Output the [x, y] coordinate of the center of the cell containing the given text.  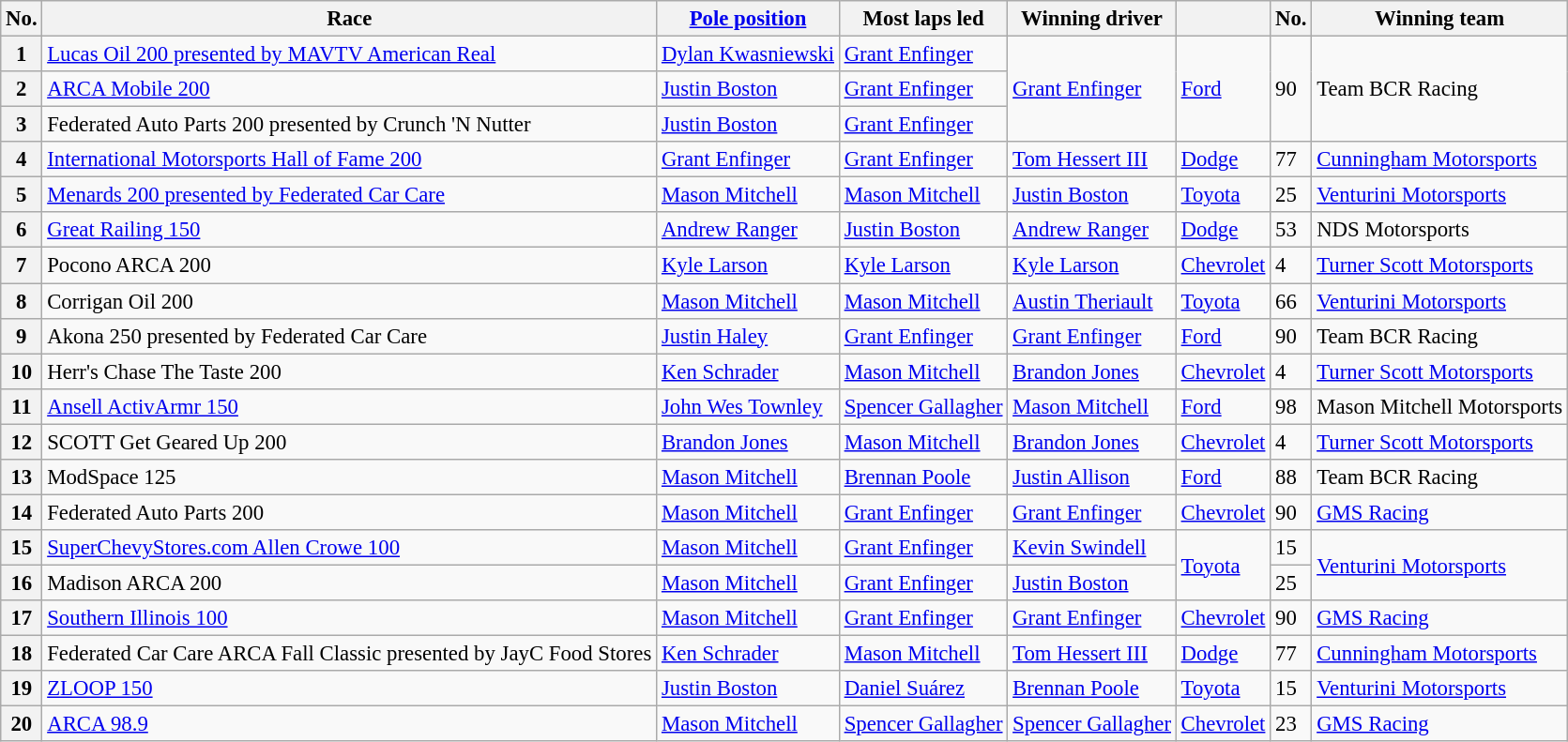
Justin Haley [749, 336]
20 [22, 724]
7 [22, 265]
19 [22, 689]
Mason Mitchell Motorsports [1439, 406]
Most laps led [923, 19]
Winning driver [1092, 19]
ModSpace 125 [349, 477]
ARCA Mobile 200 [349, 89]
10 [22, 371]
Daniel Suárez [923, 689]
Kevin Swindell [1092, 548]
John Wes Townley [749, 406]
Austin Theriault [1092, 301]
98 [1291, 406]
1 [22, 54]
Winning team [1439, 19]
ZLOOP 150 [349, 689]
Pocono ARCA 200 [349, 265]
SuperChevyStores.com Allen Crowe 100 [349, 548]
5 [22, 195]
Pole position [749, 19]
Lucas Oil 200 presented by MAVTV American Real [349, 54]
6 [22, 230]
Race [349, 19]
Ansell ActivArmr 150 [349, 406]
53 [1291, 230]
Madison ARCA 200 [349, 583]
13 [22, 477]
Great Railing 150 [349, 230]
Menards 200 presented by Federated Car Care [349, 195]
SCOTT Get Geared Up 200 [349, 442]
Federated Car Care ARCA Fall Classic presented by JayC Food Stores [349, 654]
Corrigan Oil 200 [349, 301]
Justin Allison [1092, 477]
18 [22, 654]
14 [22, 512]
Akona 250 presented by Federated Car Care [349, 336]
12 [22, 442]
ARCA 98.9 [349, 724]
66 [1291, 301]
16 [22, 583]
Southern Illinois 100 [349, 618]
NDS Motorsports [1439, 230]
8 [22, 301]
88 [1291, 477]
23 [1291, 724]
Federated Auto Parts 200 [349, 512]
2 [22, 89]
17 [22, 618]
International Motorsports Hall of Fame 200 [349, 159]
Federated Auto Parts 200 presented by Crunch 'N Nutter [349, 125]
Dylan Kwasniewski [749, 54]
3 [22, 125]
9 [22, 336]
11 [22, 406]
Herr's Chase The Taste 200 [349, 371]
